Extract the [x, y] coordinate from the center of the cell holding the provided text.  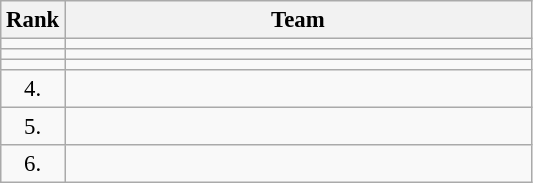
Team [298, 20]
4. [33, 89]
5. [33, 127]
Rank [33, 20]
